Extract the (X, Y) coordinate from the center of the cell holding the provided text.  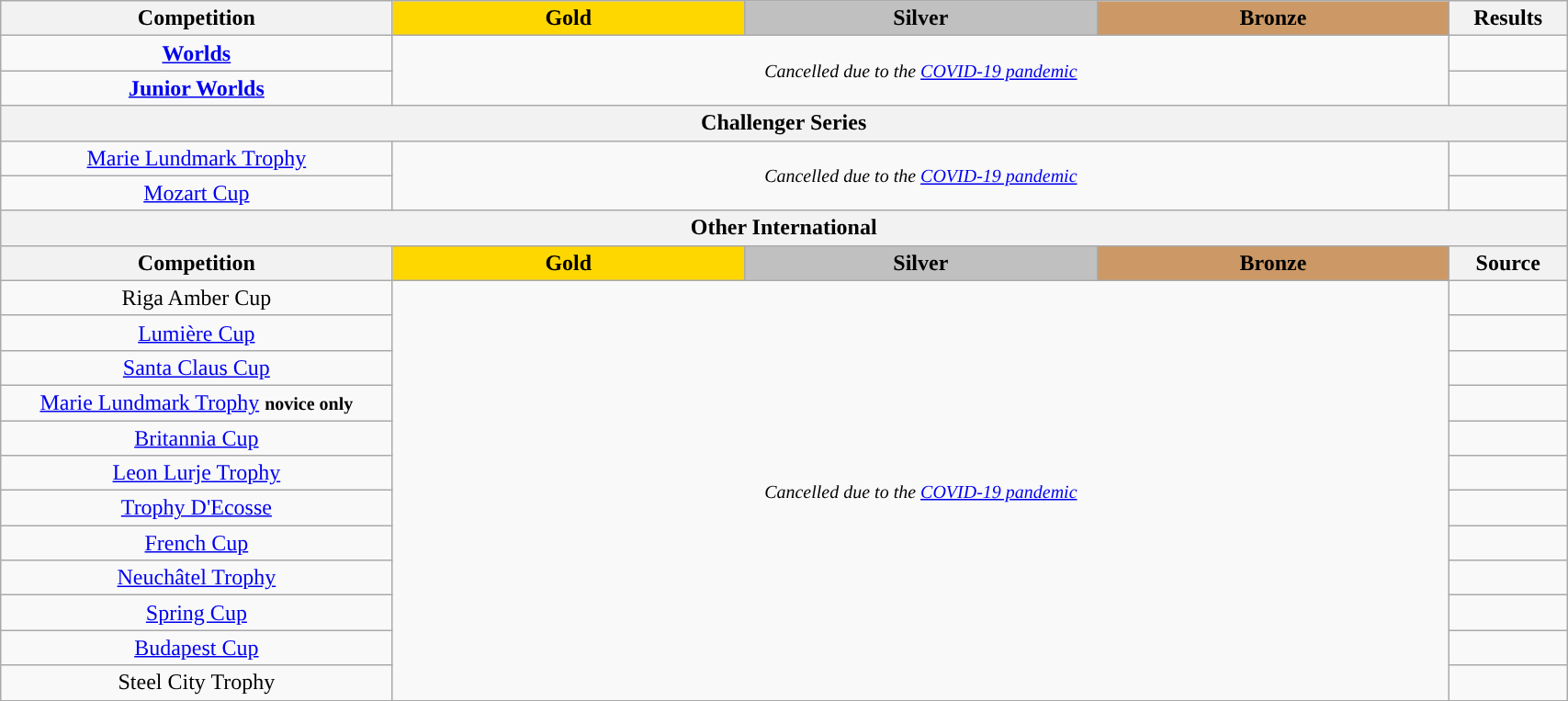
Lumière Cup (197, 333)
Junior Worlds (197, 88)
Marie Lundmark Trophy (197, 158)
Neuchâtel Trophy (197, 578)
Results (1508, 18)
Leon Lurje Trophy (197, 473)
Source (1508, 263)
Other International (784, 228)
French Cup (197, 543)
Riga Amber Cup (197, 298)
Budapest Cup (197, 648)
Spring Cup (197, 613)
Worlds (197, 53)
Mozart Cup (197, 193)
Steel City Trophy (197, 683)
Challenger Series (784, 123)
Santa Claus Cup (197, 367)
Trophy D'Ecosse (197, 508)
Britannia Cup (197, 438)
Marie Lundmark Trophy novice only (197, 402)
